Locate the cell with the specified text and output its (X, Y) center coordinate. 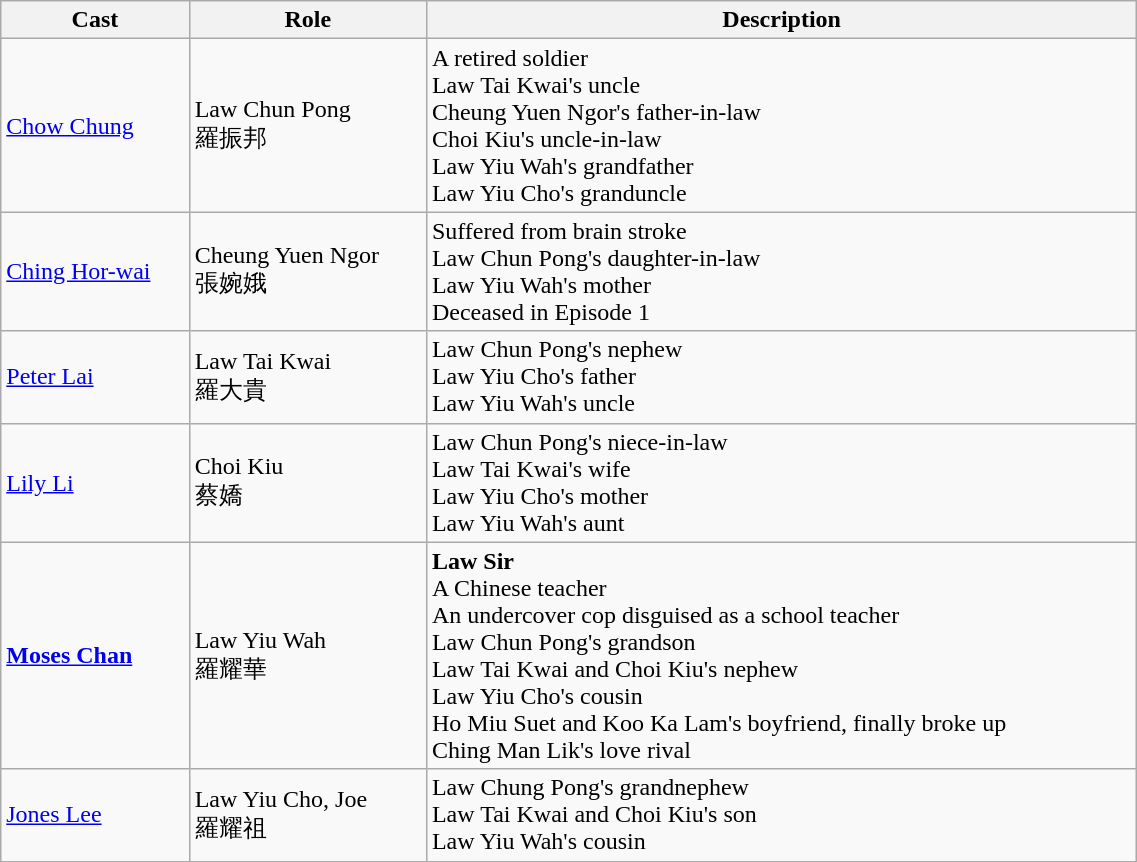
Law Tai Kwai羅大貴 (308, 377)
Choi Kiu蔡嬌 (308, 482)
Cast (95, 20)
Law Chung Pong's grandnephewLaw Tai Kwai and Choi Kiu's sonLaw Yiu Wah's cousin (781, 815)
Chow Chung (95, 126)
Lily Li (95, 482)
Suffered from brain strokeLaw Chun Pong's daughter-in-lawLaw Yiu Wah's motherDeceased in Episode 1 (781, 272)
Peter Lai (95, 377)
Moses Chan (95, 656)
Law Chun Pong's nephewLaw Yiu Cho's fatherLaw Yiu Wah's uncle (781, 377)
Cheung Yuen Ngor張婉娥 (308, 272)
Description (781, 20)
Law Yiu Wah羅耀華 (308, 656)
Law Chun Pong羅振邦 (308, 126)
A retired soldierLaw Tai Kwai's uncleCheung Yuen Ngor's father-in-lawChoi Kiu's uncle-in-lawLaw Yiu Wah's grandfatherLaw Yiu Cho's granduncle (781, 126)
Law Chun Pong's niece-in-lawLaw Tai Kwai's wifeLaw Yiu Cho's motherLaw Yiu Wah's aunt (781, 482)
Ching Hor-wai (95, 272)
Law Yiu Cho, Joe羅耀祖 (308, 815)
Role (308, 20)
Jones Lee (95, 815)
